Scan for the cell matching the given text and deliver its (x, y) coordinate at center. 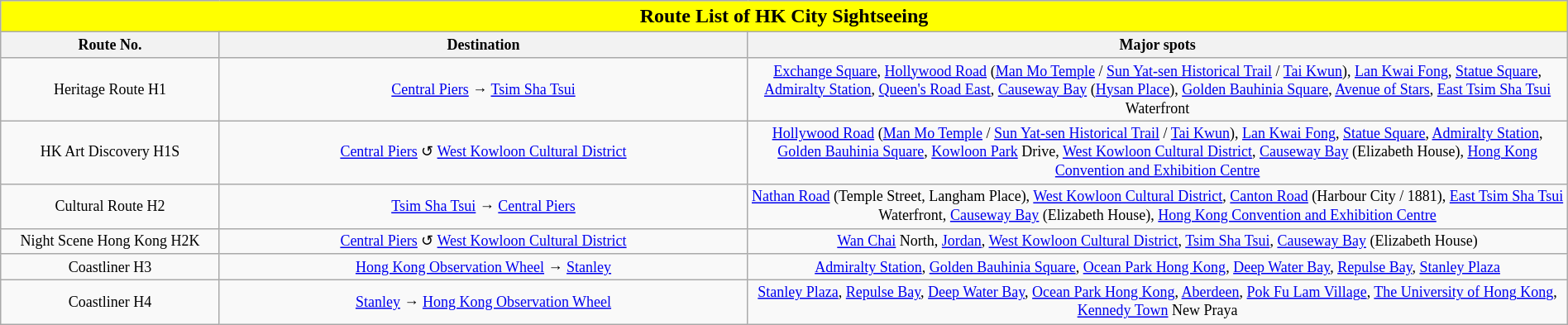
HK Art Discovery H1S (110, 152)
Wan Chai North, Jordan, West Kowloon Cultural District, Tsim Sha Tsui, Causeway Bay (Elizabeth House) (1158, 241)
Route No. (110, 45)
Destination (483, 45)
Hong Kong Observation Wheel → Stanley (483, 266)
Night Scene Hong Kong H2K (110, 241)
Stanley → Hong Kong Observation Wheel (483, 302)
Admiralty Station, Golden Bauhinia Square, Ocean Park Hong Kong, Deep Water Bay, Repulse Bay, Stanley Plaza (1158, 266)
Coastliner H4 (110, 302)
Central Piers → Tsim Sha Tsui (483, 89)
Route List of HK City Sightseeing (784, 17)
Cultural Route H2 (110, 206)
Tsim Sha Tsui → Central Piers (483, 206)
Heritage Route H1 (110, 89)
Coastliner H3 (110, 266)
Stanley Plaza, Repulse Bay, Deep Water Bay, Ocean Park Hong Kong, Aberdeen, Pok Fu Lam Village, The University of Hong Kong, Kennedy Town New Praya (1158, 302)
Major spots (1158, 45)
